Provide the (x, y) coordinate of the cell's center where the given text is located.  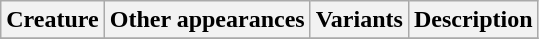
Variants (359, 20)
Description (473, 20)
Creature (52, 20)
Other appearances (207, 20)
